Extract the (x, y) coordinate from the center of the cell holding the provided text.  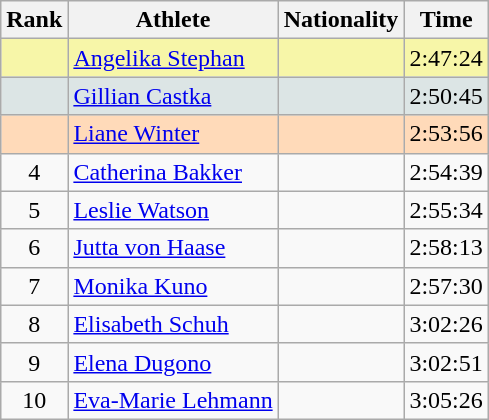
2:58:13 (446, 248)
Gillian Castka (173, 96)
3:05:26 (446, 400)
2:55:34 (446, 210)
Eva-Marie Lehmann (173, 400)
10 (34, 400)
2:53:56 (446, 134)
Angelika Stephan (173, 58)
8 (34, 324)
5 (34, 210)
Elisabeth Schuh (173, 324)
Catherina Bakker (173, 172)
3:02:26 (446, 324)
2:47:24 (446, 58)
Nationality (341, 20)
4 (34, 172)
Liane Winter (173, 134)
Elena Dugono (173, 362)
3:02:51 (446, 362)
6 (34, 248)
7 (34, 286)
Leslie Watson (173, 210)
Rank (34, 20)
9 (34, 362)
2:54:39 (446, 172)
Monika Kuno (173, 286)
2:57:30 (446, 286)
Athlete (173, 20)
Time (446, 20)
Jutta von Haase (173, 248)
2:50:45 (446, 96)
